Extract the [x, y] coordinate from the center of the cell holding the provided text.  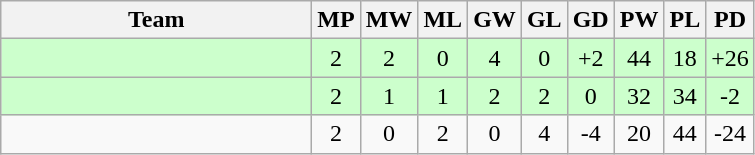
GD [590, 20]
-24 [730, 134]
20 [639, 134]
MW [389, 20]
+2 [590, 58]
GW [495, 20]
Team [156, 20]
-4 [590, 134]
18 [685, 58]
-2 [730, 96]
ML [443, 20]
MP [336, 20]
+26 [730, 58]
32 [639, 96]
PW [639, 20]
GL [544, 20]
PL [685, 20]
PD [730, 20]
34 [685, 96]
